Find where the given text appears and provide that cell's center as (x, y) coordinate. 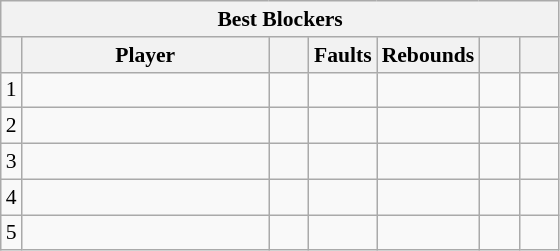
4 (12, 197)
5 (12, 233)
Faults (343, 55)
Rebounds (428, 55)
Player (146, 55)
2 (12, 126)
1 (12, 90)
3 (12, 162)
Best Blockers (280, 19)
